Pinpoint the cell where the given text exists, returning its (x, y) midpoint coordinate. 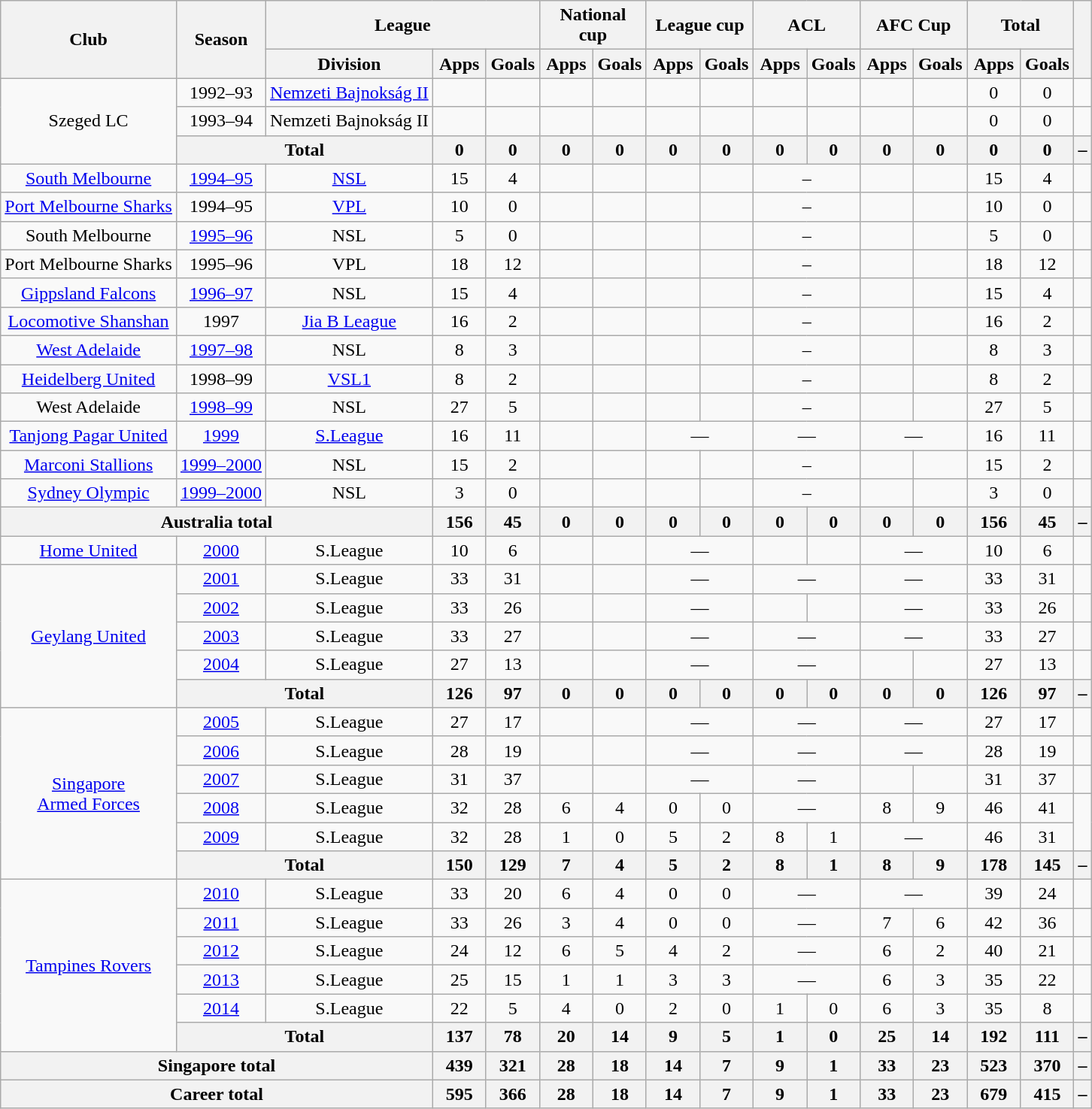
370 (1047, 1065)
78 (513, 1037)
Sydney Olympic (89, 493)
1997 (221, 321)
Marconi Stallions (89, 465)
Geylang United (89, 636)
150 (459, 865)
SingaporeArmed Forces (89, 793)
321 (513, 1065)
679 (994, 1094)
2005 (221, 722)
42 (994, 923)
Singapore total (217, 1065)
36 (1047, 923)
1996–97 (221, 292)
VSL1 (350, 378)
2007 (221, 779)
111 (1047, 1037)
39 (994, 894)
Jia B League (350, 321)
Australia total (217, 522)
Career total (217, 1094)
League cup (699, 26)
439 (459, 1065)
2011 (221, 923)
21 (1047, 951)
2001 (221, 579)
League (403, 26)
Club (89, 39)
National cup (593, 26)
523 (994, 1065)
2004 (221, 665)
2002 (221, 608)
192 (994, 1037)
2010 (221, 894)
2013 (221, 980)
ACL (807, 26)
1992–93 (221, 92)
Division (350, 64)
Szeged LC (89, 121)
2008 (221, 808)
129 (513, 865)
595 (459, 1094)
2003 (221, 636)
415 (1047, 1094)
1999 (221, 436)
1997–98 (221, 350)
Season (221, 39)
AFC Cup (914, 26)
2012 (221, 951)
2014 (221, 1008)
137 (459, 1037)
40 (994, 951)
Home United (89, 550)
41 (1047, 808)
Heidelberg United (89, 378)
178 (994, 865)
2000 (221, 550)
2009 (221, 837)
2006 (221, 750)
Gippsland Falcons (89, 292)
Locomotive Shanshan (89, 321)
145 (1047, 865)
1993–94 (221, 121)
Tanjong Pagar United (89, 436)
366 (513, 1094)
Tampines Rovers (89, 965)
